Return the (X, Y) coordinate for the center point of the cell that contains the specified text.  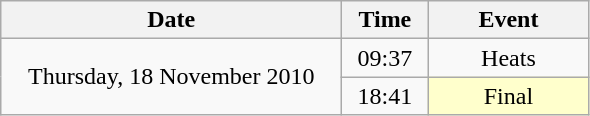
Heats (508, 58)
Thursday, 18 November 2010 (172, 77)
Time (385, 20)
09:37 (385, 58)
Date (172, 20)
18:41 (385, 96)
Event (508, 20)
Final (508, 96)
